Return (X, Y) of the center of cell containing provided text 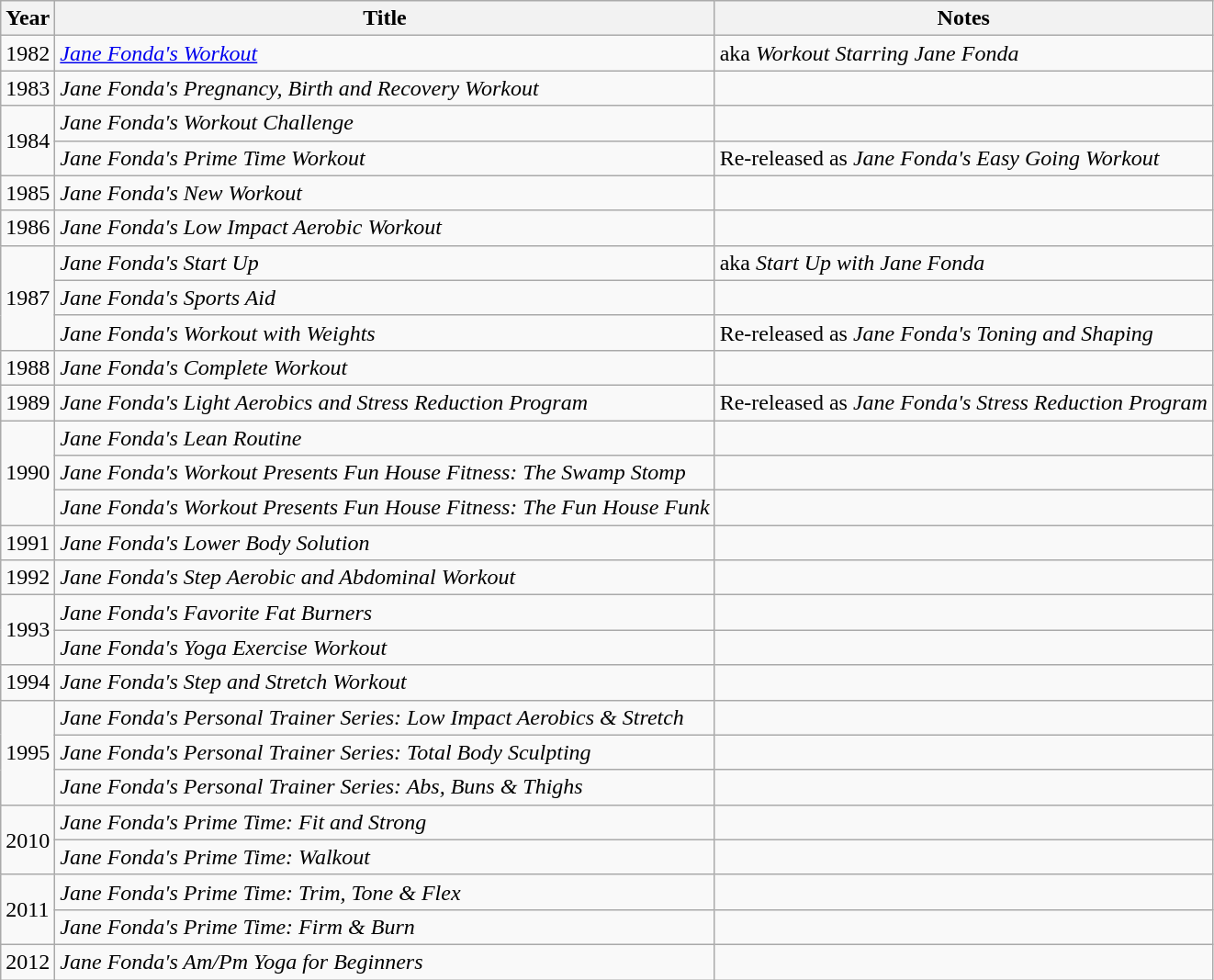
Jane Fonda's Workout with Weights (385, 332)
1992 (28, 578)
1995 (28, 752)
Jane Fonda's Complete Workout (385, 367)
2010 (28, 839)
Jane Fonda's Prime Time: Trim, Tone & Flex (385, 892)
1991 (28, 543)
1983 (28, 88)
1982 (28, 53)
Jane Fonda's Prime Time: Firm & Burn (385, 927)
Jane Fonda's Yoga Exercise Workout (385, 648)
Re-released as Jane Fonda's Toning and Shaping (963, 332)
Jane Fonda's Prime Time: Walkout (385, 857)
aka Workout Starring Jane Fonda (963, 53)
Jane Fonda's Pregnancy, Birth and Recovery Workout (385, 88)
Year (28, 18)
Jane Fonda's Light Aerobics and Stress Reduction Program (385, 402)
1987 (28, 298)
Notes (963, 18)
1986 (28, 228)
1985 (28, 193)
2012 (28, 962)
aka Start Up with Jane Fonda (963, 263)
Jane Fonda's Workout Presents Fun House Fitness: The Swamp Stomp (385, 473)
Title (385, 18)
1994 (28, 682)
Jane Fonda's Lower Body Solution (385, 543)
Jane Fonda's Step Aerobic and Abdominal Workout (385, 578)
Jane Fonda's Workout Challenge (385, 123)
Re-released as Jane Fonda's Easy Going Workout (963, 158)
2011 (28, 909)
Jane Fonda's Workout (385, 53)
Jane Fonda's Start Up (385, 263)
1988 (28, 367)
Jane Fonda's Personal Trainer Series: Low Impact Aerobics & Stretch (385, 717)
Re-released as Jane Fonda's Stress Reduction Program (963, 402)
Jane Fonda's Favorite Fat Burners (385, 613)
Jane Fonda's Personal Trainer Series: Abs, Buns & Thighs (385, 787)
1989 (28, 402)
1984 (28, 141)
Jane Fonda's Personal Trainer Series: Total Body Sculpting (385, 752)
Jane Fonda's Sports Aid (385, 298)
Jane Fonda's New Workout (385, 193)
Jane Fonda's Prime Time Workout (385, 158)
Jane Fonda's Prime Time: Fit and Strong (385, 822)
Jane Fonda's Step and Stretch Workout (385, 682)
Jane Fonda's Workout Presents Fun House Fitness: The Fun House Funk (385, 508)
1990 (28, 473)
Jane Fonda's Low Impact Aerobic Workout (385, 228)
1993 (28, 630)
Jane Fonda's Lean Routine (385, 438)
Jane Fonda's Am/Pm Yoga for Beginners (385, 962)
